Return the (x, y) coordinate for the center point of the cell that contains the specified text.  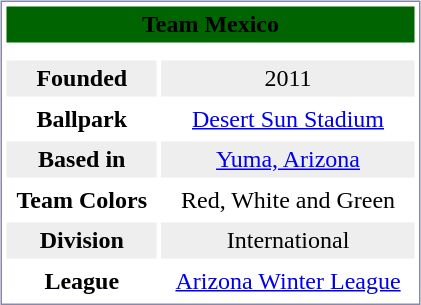
League (82, 281)
Desert Sun Stadium (288, 119)
Arizona Winter League (288, 281)
Founded (82, 78)
2011 (288, 78)
Red, White and Green (288, 200)
Team Colors (82, 200)
Based in (82, 160)
Yuma, Arizona (288, 160)
Team Mexico (210, 24)
International (288, 240)
Division (82, 240)
Ballpark (82, 119)
